From the cell containing the given text, extract its center point as [x, y] coordinate. 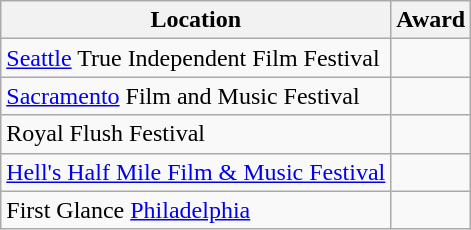
Award [431, 20]
Royal Flush Festival [196, 134]
First Glance Philadelphia [196, 210]
Location [196, 20]
Seattle True Independent Film Festival [196, 58]
Hell's Half Mile Film & Music Festival [196, 172]
Sacramento Film and Music Festival [196, 96]
